Return [X, Y] of the center of cell containing provided text 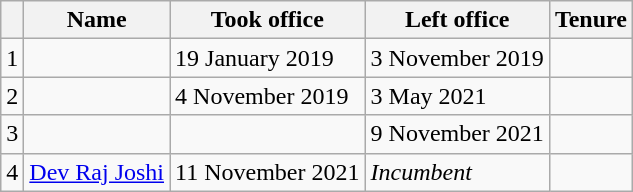
3 November 2019 [457, 58]
Dev Raj Joshi [97, 172]
Left office [457, 20]
4 November 2019 [268, 96]
3 [12, 134]
2 [12, 96]
Incumbent [457, 172]
Took office [268, 20]
Tenure [590, 20]
19 January 2019 [268, 58]
Name [97, 20]
1 [12, 58]
4 [12, 172]
3 May 2021 [457, 96]
11 November 2021 [268, 172]
9 November 2021 [457, 134]
